Identify which cell holds the provided text, then report its [x, y] central coordinate. 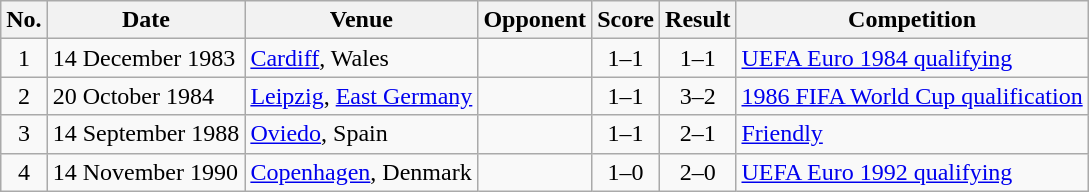
Venue [362, 20]
Result [698, 20]
1–0 [626, 172]
3 [24, 134]
2 [24, 96]
Date [146, 20]
Opponent [535, 20]
Score [626, 20]
UEFA Euro 1992 qualifying [912, 172]
Oviedo, Spain [362, 134]
20 October 1984 [146, 96]
Copenhagen, Denmark [362, 172]
3–2 [698, 96]
No. [24, 20]
UEFA Euro 1984 qualifying [912, 58]
1 [24, 58]
14 December 1983 [146, 58]
Cardiff, Wales [362, 58]
2–1 [698, 134]
Competition [912, 20]
14 September 1988 [146, 134]
14 November 1990 [146, 172]
Friendly [912, 134]
2–0 [698, 172]
4 [24, 172]
Leipzig, East Germany [362, 96]
1986 FIFA World Cup qualification [912, 96]
